Detect which cell encompasses the target text, then output its [x, y] center coordinate. 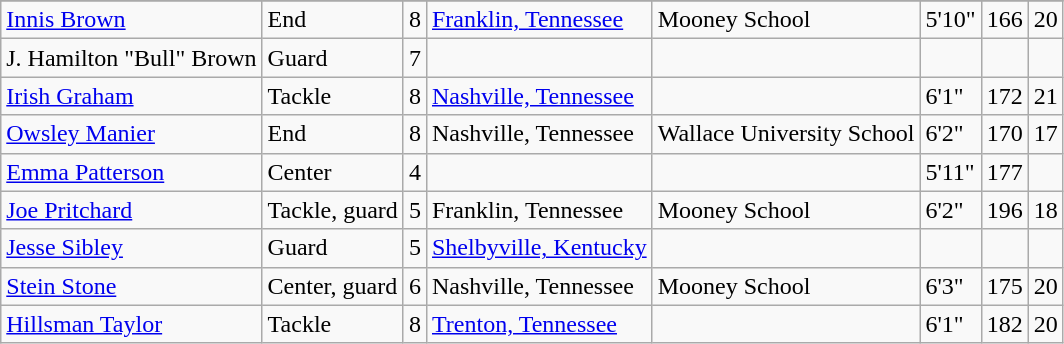
Shelbyville, Kentucky [539, 248]
175 [1004, 286]
Emma Patterson [132, 172]
Tackle, guard [332, 210]
Wallace University School [786, 134]
5'10" [950, 20]
Stein Stone [132, 286]
Irish Graham [132, 96]
Joe Pritchard [132, 210]
21 [1046, 96]
Hillsman Taylor [132, 324]
177 [1004, 172]
172 [1004, 96]
170 [1004, 134]
196 [1004, 210]
Center [332, 172]
6 [414, 286]
Jesse Sibley [132, 248]
Center, guard [332, 286]
6'3" [950, 286]
182 [1004, 324]
18 [1046, 210]
Owsley Manier [132, 134]
17 [1046, 134]
J. Hamilton "Bull" Brown [132, 58]
166 [1004, 20]
4 [414, 172]
Innis Brown [132, 20]
7 [414, 58]
5'11" [950, 172]
Trenton, Tennessee [539, 324]
